Identify which cell holds the provided text, then report its (x, y) central coordinate. 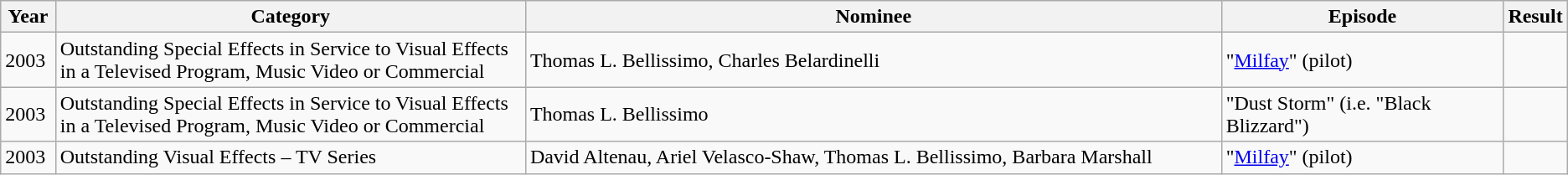
Episode (1362, 17)
Thomas L. Bellissimo (873, 114)
Category (290, 17)
Thomas L. Bellissimo, Charles Belardinelli (873, 60)
Result (1535, 17)
Year (28, 17)
Outstanding Visual Effects – TV Series (290, 157)
"Dust Storm" (i.e. "Black Blizzard") (1362, 114)
David Altenau, Ariel Velasco-Shaw, Thomas L. Bellissimo, Barbara Marshall (873, 157)
Nominee (873, 17)
